Extract the (X, Y) coordinate from the center of the cell holding the provided text.  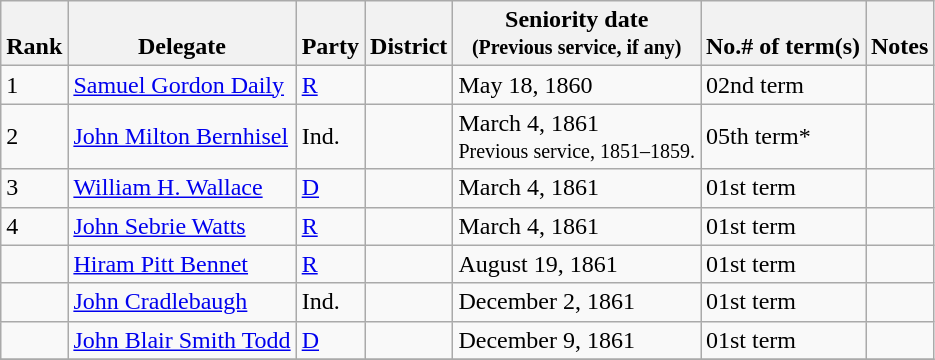
No.# of term(s) (782, 34)
John Blair Smith Todd (182, 340)
John Milton Bernhisel (182, 136)
Rank (34, 34)
2 (34, 136)
Seniority date(Previous service, if any) (577, 34)
3 (34, 188)
4 (34, 226)
Party (330, 34)
District (409, 34)
John Sebrie Watts (182, 226)
02nd term (782, 85)
1 (34, 85)
05th term* (782, 136)
May 18, 1860 (577, 85)
December 2, 1861 (577, 302)
William H. Wallace (182, 188)
Hiram Pitt Bennet (182, 264)
March 4, 1861Previous service, 1851–1859. (577, 136)
December 9, 1861 (577, 340)
John Cradlebaugh (182, 302)
August 19, 1861 (577, 264)
Notes (900, 34)
Samuel Gordon Daily (182, 85)
Delegate (182, 34)
